Return (X, Y) of the center of cell containing provided text 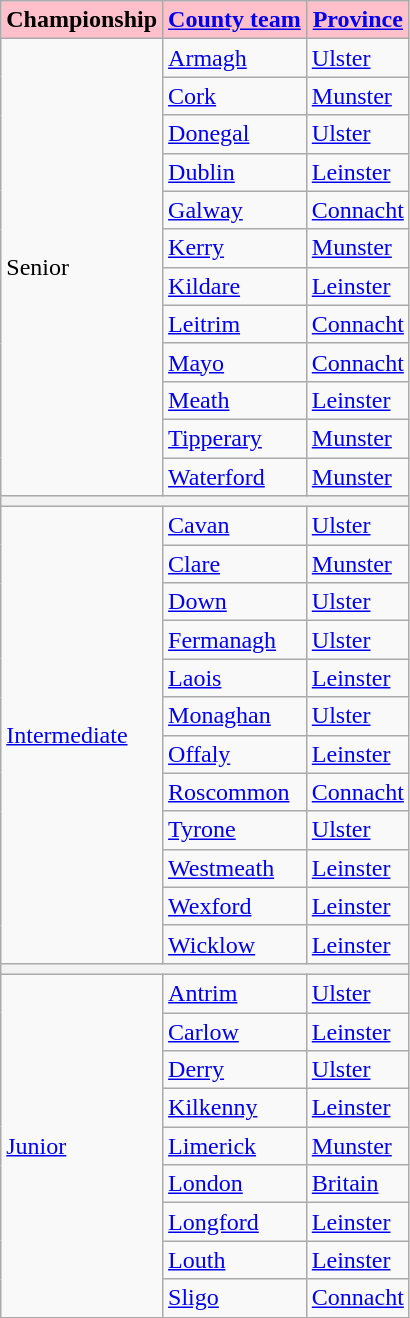
County team (235, 20)
Meath (235, 400)
Dublin (235, 172)
Cork (235, 96)
Championship (82, 20)
Clare (235, 564)
Leitrim (235, 324)
Junior (82, 1146)
Wicklow (235, 944)
Senior (82, 268)
Down (235, 602)
Kildare (235, 286)
Carlow (235, 1031)
Derry (235, 1070)
Limerick (235, 1146)
Longford (235, 1222)
Britain (358, 1184)
Antrim (235, 993)
Roscommon (235, 792)
Armagh (235, 58)
Tyrone (235, 830)
Fermanagh (235, 640)
Offaly (235, 754)
Louth (235, 1260)
Cavan (235, 526)
London (235, 1184)
Wexford (235, 906)
Monaghan (235, 716)
Waterford (235, 477)
Laois (235, 678)
Intermediate (82, 736)
Tipperary (235, 438)
Kerry (235, 248)
Mayo (235, 362)
Sligo (235, 1298)
Province (358, 20)
Galway (235, 210)
Donegal (235, 134)
Westmeath (235, 868)
Kilkenny (235, 1108)
